Extract the [x, y] coordinate from the center of the cell holding the provided text.  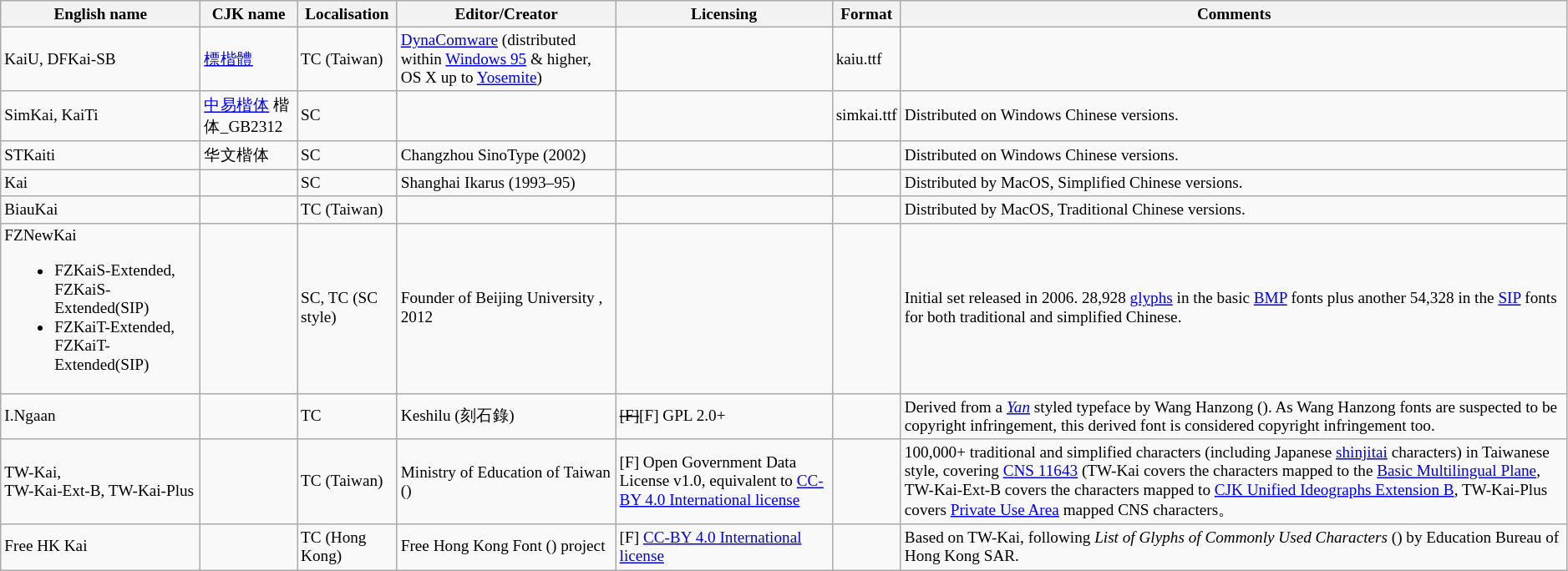
BiauKai [100, 210]
Shanghai Ikarus (1993–95) [506, 184]
English name [100, 14]
Free Hong Kong Font () project [506, 547]
TW-Kai,TW-Kai-Ext-B, TW-Kai-Plus [100, 482]
[F][F] GPL 2.0+ [723, 417]
SimKai, KaiTi [100, 116]
Distributed by MacOS, Simplified Chinese versions. [1234, 184]
华文楷体 [249, 155]
Initial set released in 2006. 28,928 glyphs in the basic BMP fonts plus another 54,328 in the SIP fonts for both traditional and simplified Chinese. [1234, 309]
標楷體 [249, 58]
FZNewKaiFZKaiS-Extended, FZKaiS-Extended(SIP)FZKaiT-Extended, FZKaiT-Extended(SIP) [100, 309]
STKaiti [100, 155]
Editor/Creator [506, 14]
Distributed by MacOS, Traditional Chinese versions. [1234, 210]
中易楷体 楷体_GB2312 [249, 116]
Based on TW-Kai, following List of Glyphs of Commonly Used Characters () by Education Bureau of Hong Kong SAR. [1234, 547]
KaiU, DFKai-SB [100, 58]
TC (Hong Kong) [348, 547]
Founder of Beijing University , 2012 [506, 309]
Keshilu (刻石錄) [506, 417]
kaiu.ttf [866, 58]
Format [866, 14]
Ministry of Education of Taiwan () [506, 482]
Changzhou SinoType (2002) [506, 155]
[F] Open Government Data License v1.0, equivalent to CC-BY 4.0 International license [723, 482]
Licensing [723, 14]
simkai.ttf [866, 116]
DynaComware (distributed within Windows 95 & higher, OS X up to Yosemite) [506, 58]
TC [348, 417]
Localisation [348, 14]
SC, TC (SC style) [348, 309]
CJK name [249, 14]
Comments [1234, 14]
[F] CC-BY 4.0 International license [723, 547]
I.Ngaan [100, 417]
Free HK Kai [100, 547]
Kai [100, 184]
